Provide the (x, y) coordinate of the cell's center where the given text is located.  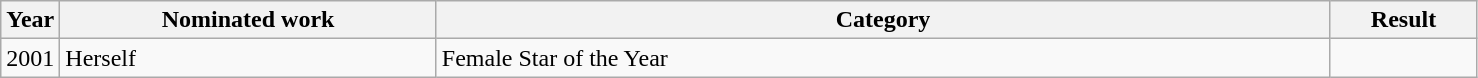
Year (30, 20)
2001 (30, 58)
Female Star of the Year (882, 58)
Result (1404, 20)
Category (882, 20)
Herself (248, 58)
Nominated work (248, 20)
